From the cell containing the given text, extract its center point as (X, Y) coordinate. 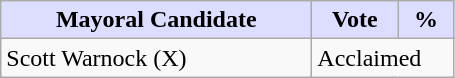
Vote (355, 20)
Acclaimed (383, 58)
% (426, 20)
Mayoral Candidate (156, 20)
Scott Warnock (X) (156, 58)
